Pinpoint the cell where the given text exists, returning its [x, y] midpoint coordinate. 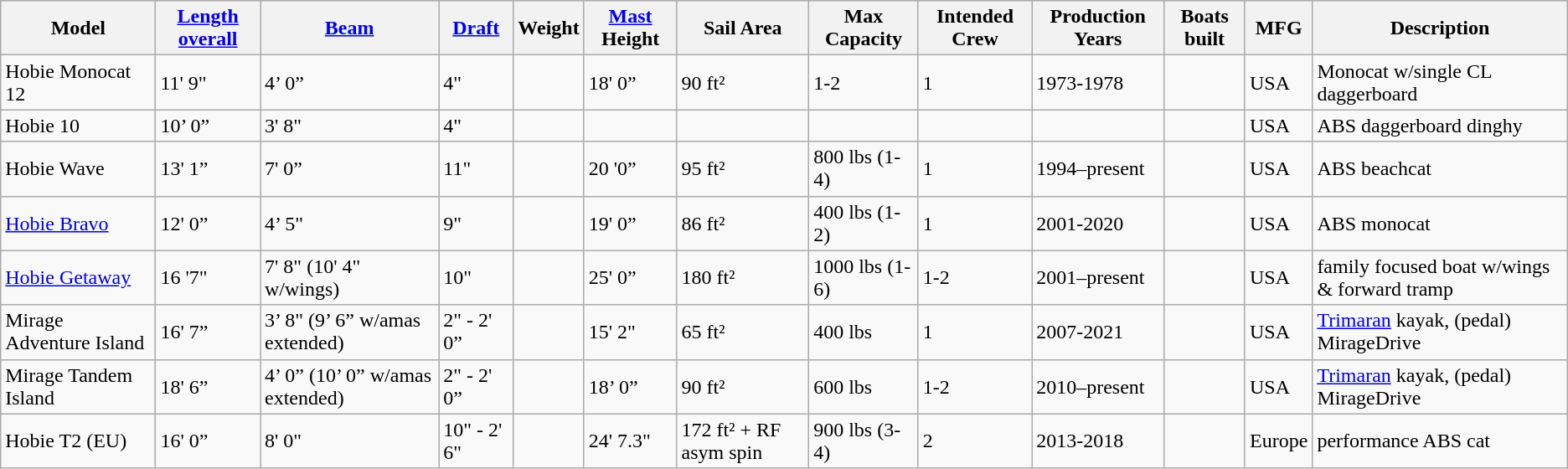
Sail Area [743, 28]
180 ft² [743, 278]
19' 0” [630, 223]
2 [975, 441]
4’ 5" [348, 223]
Hobie T2 (EU) [79, 441]
15' 2" [630, 332]
10" - 2' 6" [476, 441]
172 ft² + RF asym spin [743, 441]
18' 0” [630, 82]
Hobie Wave [79, 169]
18’ 0” [630, 387]
Boats built [1204, 28]
24' 7.3" [630, 441]
Model [79, 28]
Max Capacity [864, 28]
2013-2018 [1098, 441]
Mirage Tandem Island [79, 387]
performance ABS cat [1440, 441]
Production Years [1098, 28]
13' 1” [208, 169]
7' 8" (10' 4" w/wings) [348, 278]
Mirage Adventure Island [79, 332]
8' 0" [348, 441]
4’ 0” [348, 82]
ABS daggerboard dinghy [1440, 126]
Beam [348, 28]
4’ 0” (10’ 0” w/amas extended) [348, 387]
16 '7" [208, 278]
10" [476, 278]
1000 lbs (1-6) [864, 278]
600 lbs [864, 387]
2007-2021 [1098, 332]
Monocat w/single CL daggerboard [1440, 82]
MFG [1278, 28]
9" [476, 223]
900 lbs (3-4) [864, 441]
Description [1440, 28]
ABS beachcat [1440, 169]
Hobie Monocat 12 [79, 82]
7' 0” [348, 169]
Mast Height [630, 28]
95 ft² [743, 169]
11" [476, 169]
20 '0” [630, 169]
2010–present [1098, 387]
10’ 0” [208, 126]
25' 0” [630, 278]
Hobie Bravo [79, 223]
Hobie Getaway [79, 278]
12' 0” [208, 223]
Intended Crew [975, 28]
Length overall [208, 28]
11' 9" [208, 82]
family focused boat w/wings & forward tramp [1440, 278]
2001–present [1098, 278]
1973-1978 [1098, 82]
800 lbs (1-4) [864, 169]
Europe [1278, 441]
400 lbs [864, 332]
2001-2020 [1098, 223]
3' 8" [348, 126]
1994–present [1098, 169]
ABS monocat [1440, 223]
16' 7” [208, 332]
18' 6” [208, 387]
Draft [476, 28]
400 lbs (1-2) [864, 223]
Hobie 10 [79, 126]
65 ft² [743, 332]
3’ 8" (9’ 6” w/amas extended) [348, 332]
16' 0” [208, 441]
86 ft² [743, 223]
Weight [549, 28]
